Provide the (X, Y) coordinate of the cell's center where the given text is located.  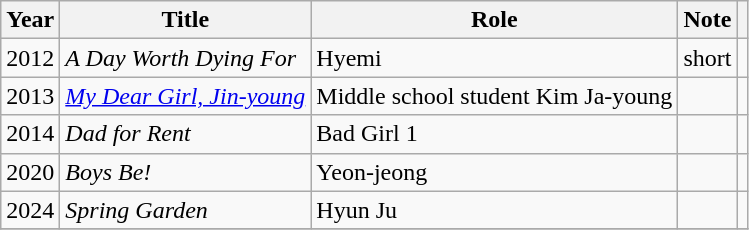
2020 (30, 172)
short (708, 58)
2014 (30, 134)
Hyemi (494, 58)
Title (186, 20)
2012 (30, 58)
Yeon-jeong (494, 172)
Note (708, 20)
Middle school student Kim Ja-young (494, 96)
Spring Garden (186, 210)
2024 (30, 210)
My Dear Girl, Jin-young (186, 96)
2013 (30, 96)
Bad Girl 1 (494, 134)
Role (494, 20)
Hyun Ju (494, 210)
Dad for Rent (186, 134)
Year (30, 20)
A Day Worth Dying For (186, 58)
Boys Be! (186, 172)
